For the text-containing cell, return its midpoint in [X, Y] coordinate format. 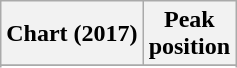
Chart (2017) [72, 34]
Peak position [189, 34]
